Identify which cell holds the provided text, then report its [x, y] central coordinate. 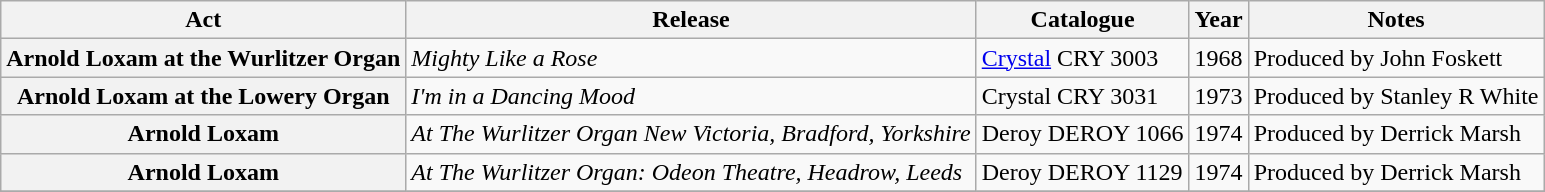
Produced by John Foskett [1396, 58]
At The Wurlitzer Organ New Victoria, Bradford, Yorkshire [691, 134]
Arnold Loxam at the Wurlitzer Organ [204, 58]
Notes [1396, 20]
Catalogue [1082, 20]
At The Wurlitzer Organ: Odeon Theatre, Headrow, Leeds [691, 172]
Crystal CRY 3003 [1082, 58]
Release [691, 20]
Act [204, 20]
1968 [1218, 58]
I'm in a Dancing Mood [691, 96]
Produced by Stanley R White [1396, 96]
Mighty Like a Rose [691, 58]
Crystal CRY 3031 [1082, 96]
Year [1218, 20]
1973 [1218, 96]
Arnold Loxam at the Lowery Organ [204, 96]
Deroy DEROY 1066 [1082, 134]
Deroy DEROY 1129 [1082, 172]
